Extract the [x, y] coordinate from the center of the cell holding the provided text.  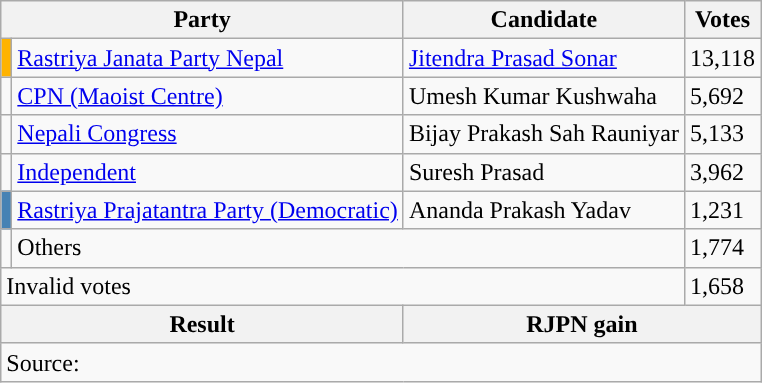
Ananda Prakash Yadav [544, 210]
5,133 [722, 134]
Suresh Prasad [544, 172]
CPN (Maoist Centre) [208, 96]
Jitendra Prasad Sonar [544, 58]
1,774 [722, 248]
13,118 [722, 58]
Nepali Congress [208, 134]
Invalid votes [343, 286]
1,658 [722, 286]
Result [202, 324]
Others [348, 248]
3,962 [722, 172]
Independent [208, 172]
RJPN gain [582, 324]
1,231 [722, 210]
Bijay Prakash Sah Rauniyar [544, 134]
5,692 [722, 96]
Party [202, 20]
Rastriya Janata Party Nepal [208, 58]
Rastriya Prajatantra Party (Democratic) [208, 210]
Candidate [544, 20]
Umesh Kumar Kushwaha [544, 96]
Source: [381, 362]
Votes [722, 20]
